From the cell containing the given text, extract its center point as (X, Y) coordinate. 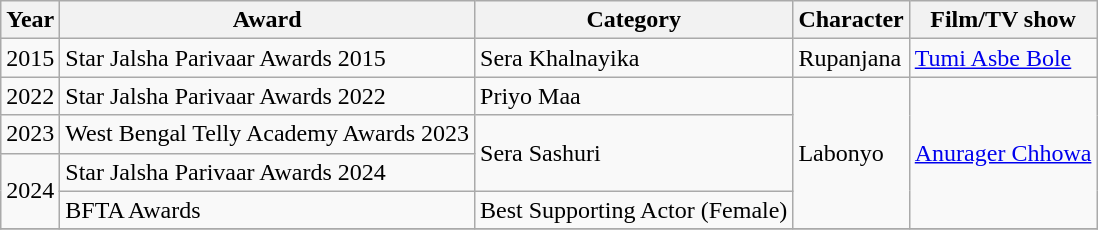
Category (634, 20)
2015 (30, 58)
Award (268, 20)
Character (851, 20)
Sera Sashuri (634, 153)
Best Supporting Actor (Female) (634, 210)
2024 (30, 191)
2022 (30, 96)
BFTA Awards (268, 210)
Star Jalsha Parivaar Awards 2024 (268, 172)
Star Jalsha Parivaar Awards 2022 (268, 96)
Sera Khalnayika (634, 58)
Rupanjana (851, 58)
Film/TV show (1003, 20)
Star Jalsha Parivaar Awards 2015 (268, 58)
Labonyo (851, 153)
2023 (30, 134)
Tumi Asbe Bole (1003, 58)
Priyo Maa (634, 96)
Anurager Chhowa (1003, 153)
West Bengal Telly Academy Awards 2023 (268, 134)
Year (30, 20)
